From the cell containing the given text, extract its center point as (X, Y) coordinate. 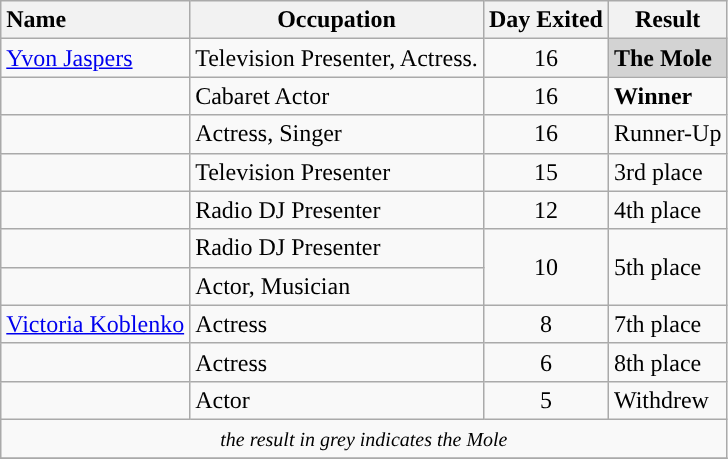
4th place (668, 210)
7th place (668, 324)
Television Presenter (337, 172)
Cabaret Actor (337, 96)
10 (546, 267)
Actor, Musician (337, 286)
Withdrew (668, 400)
The Mole (668, 58)
Yvon Jaspers (96, 58)
Occupation (337, 20)
8 (546, 324)
12 (546, 210)
6 (546, 362)
Day Exited (546, 20)
Television Presenter, Actress. (337, 58)
Winner (668, 96)
5 (546, 400)
3rd place (668, 172)
8th place (668, 362)
15 (546, 172)
Victoria Koblenko (96, 324)
Result (668, 20)
5th place (668, 267)
Actress, Singer (337, 134)
Name (96, 20)
the result in grey indicates the Mole (364, 438)
Runner-Up (668, 134)
Actor (337, 400)
